Provide the [x, y] coordinate of the cell's center where the given text is located.  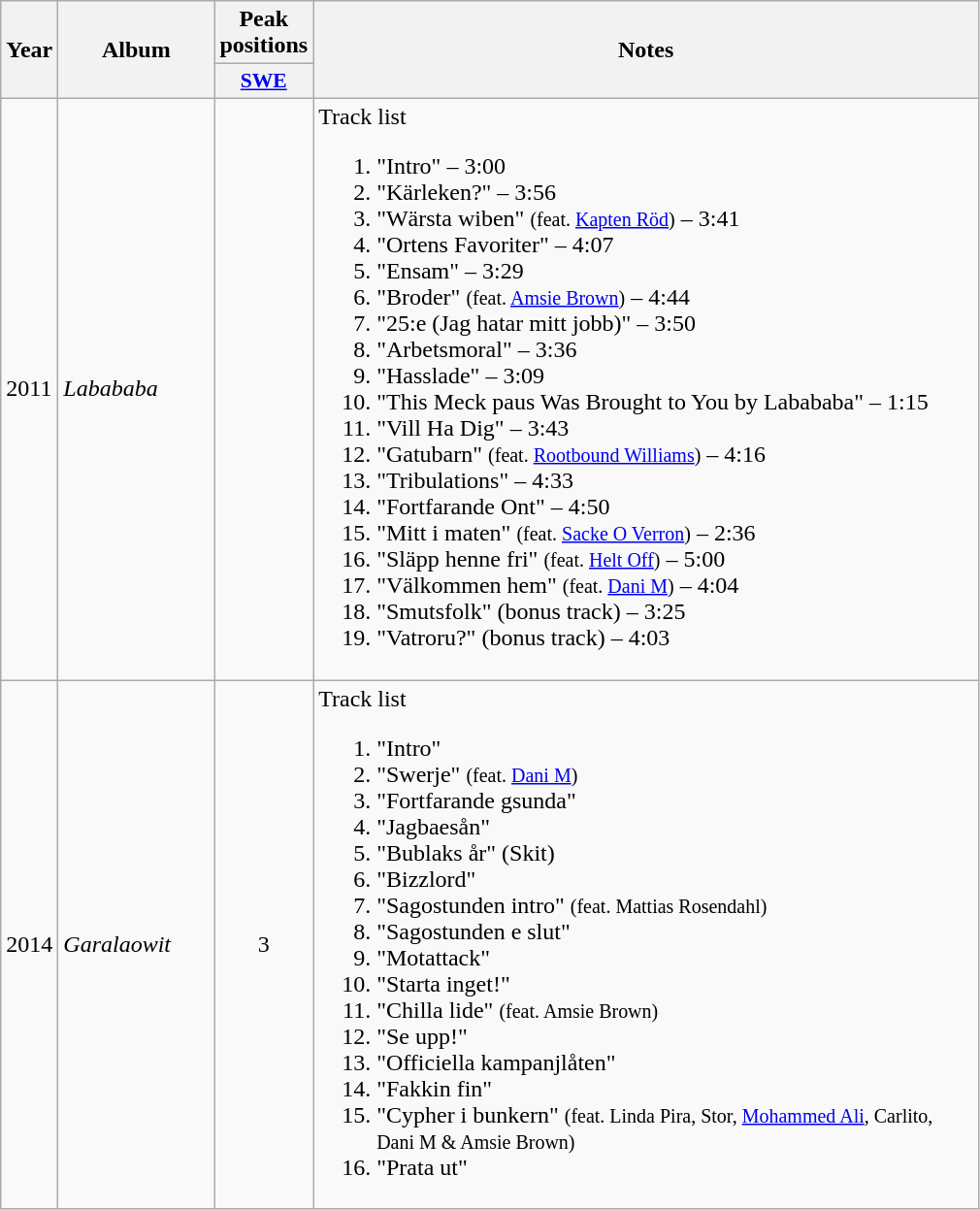
SWE [264, 82]
Labababa [136, 388]
Album [136, 50]
Year [29, 50]
Notes [646, 50]
2011 [29, 388]
2014 [29, 943]
Garalaowit [136, 943]
3 [264, 943]
Peak positions [264, 33]
